Identify which cell holds the provided text, then report its [x, y] central coordinate. 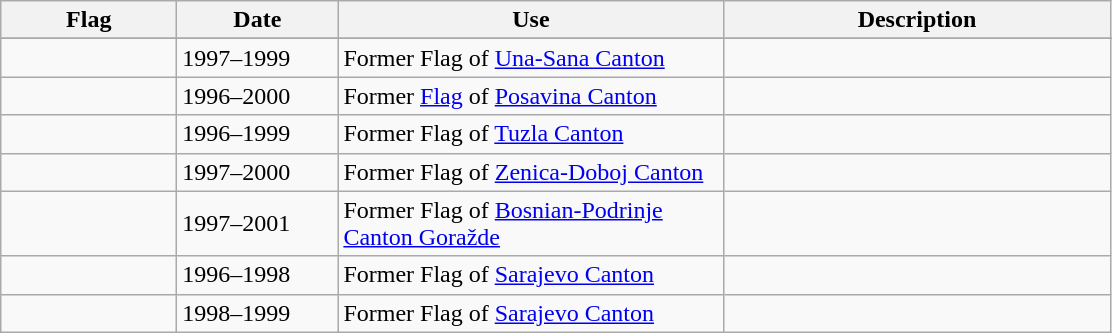
Former Flag of Zenica-Doboj Canton [531, 172]
1997–2000 [258, 172]
Date [258, 20]
1997–2001 [258, 224]
1996–2000 [258, 96]
Use [531, 20]
1997–1999 [258, 58]
Flag [89, 20]
Former Flag of Tuzla Canton [531, 134]
1998–1999 [258, 313]
Former Flag of Posavina Canton [531, 96]
Description [917, 20]
1996–1998 [258, 275]
1996–1999 [258, 134]
Former Flag of Bosnian-Podrinje Canton Goražde [531, 224]
Former Flag of Una-Sana Canton [531, 58]
